Identify which cell holds the provided text, then report its (x, y) central coordinate. 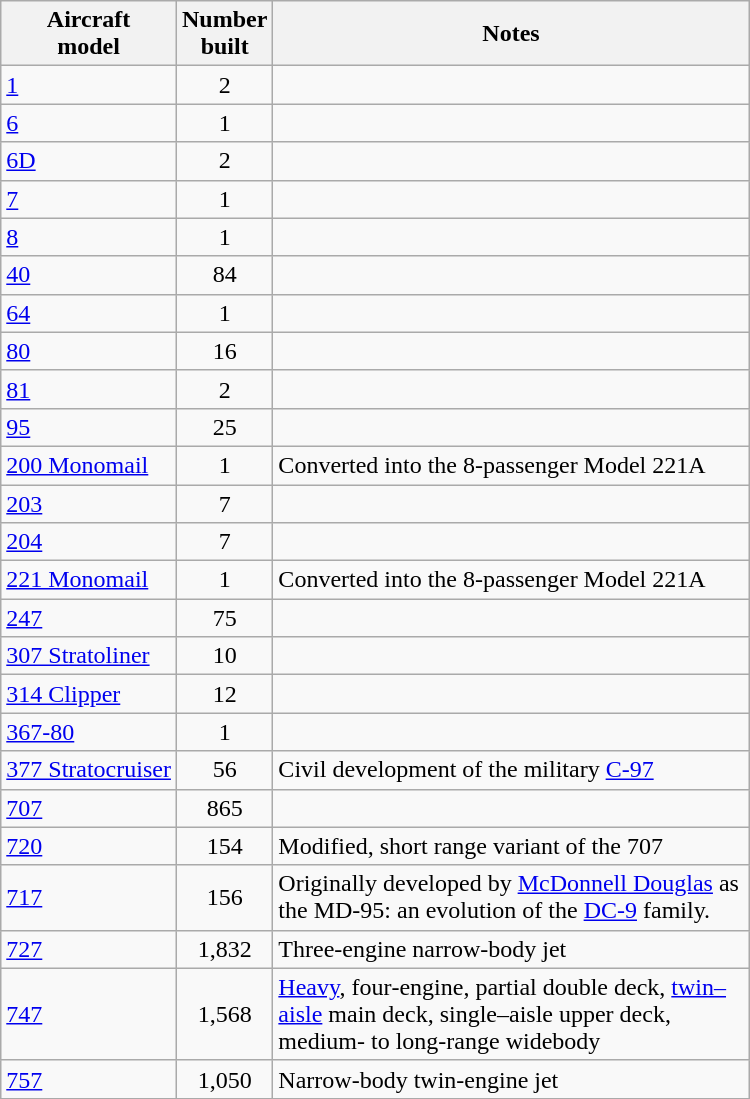
720 (89, 846)
Originally developed by McDonnell Douglas as the MD-95: an evolution of the DC-9 family. (511, 898)
707 (89, 808)
Three-engine narrow-body jet (511, 949)
367-80 (89, 732)
64 (89, 313)
95 (89, 427)
203 (89, 503)
Civil development of the military C-97 (511, 770)
200 Monomail (89, 465)
747 (89, 1014)
204 (89, 542)
Heavy, four‑engine, partial double deck, twin–aisle main deck, single–aisle upper deck, medium- to long-range widebody (511, 1014)
757 (89, 1079)
Aircraft model (89, 34)
1,568 (224, 1014)
156 (224, 898)
Narrow-body twin-engine jet (511, 1079)
247 (89, 618)
80 (89, 351)
154 (224, 846)
40 (89, 275)
727 (89, 949)
865 (224, 808)
Notes (511, 34)
221 Monomail (89, 580)
12 (224, 694)
81 (89, 389)
8 (89, 237)
314 Clipper (89, 694)
307 Stratoliner (89, 656)
6D (89, 161)
75 (224, 618)
84 (224, 275)
1,050 (224, 1079)
6 (89, 123)
Modified, short range variant of the 707 (511, 846)
56 (224, 770)
717 (89, 898)
10 (224, 656)
Number built (224, 34)
25 (224, 427)
377 Stratocruiser (89, 770)
1,832 (224, 949)
16 (224, 351)
